Detect which cell encompasses the target text, then output its [x, y] center coordinate. 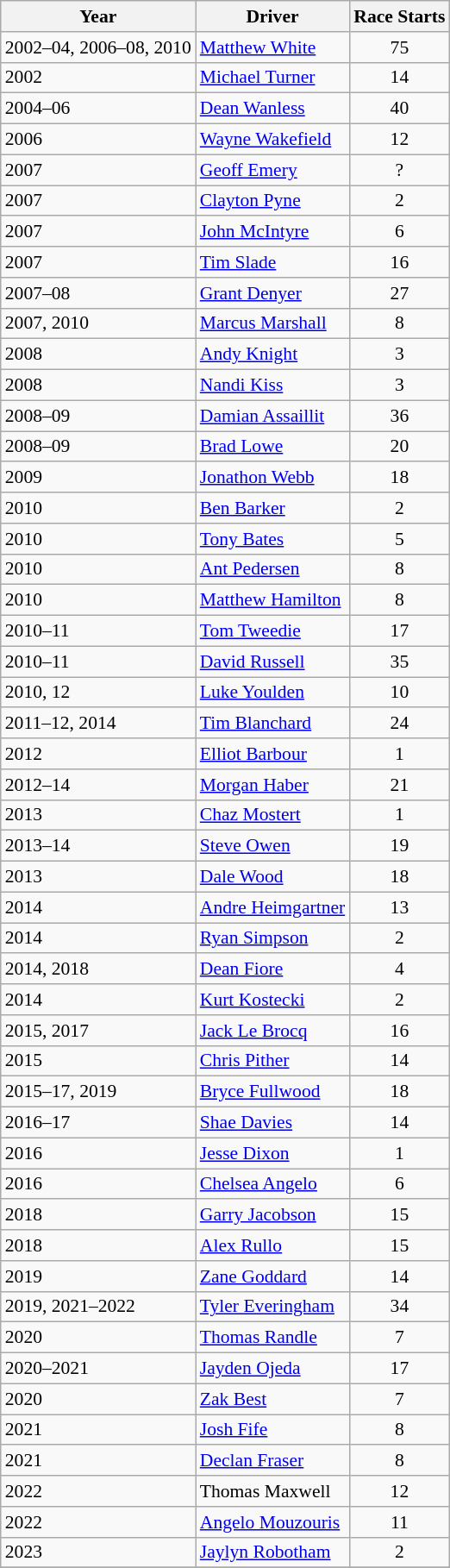
2015, 2017 [98, 1031]
Dean Fiore [272, 969]
Geoff Emery [272, 170]
2014, 2018 [98, 969]
Wayne Wakefield [272, 140]
Chelsea Angelo [272, 1184]
Clayton Pyne [272, 201]
13 [399, 907]
Driver [272, 16]
Jack Le Brocq [272, 1031]
21 [399, 785]
19 [399, 846]
40 [399, 109]
Damian Assaillit [272, 416]
2016–17 [98, 1123]
2007, 2010 [98, 323]
Kurt Kostecki [272, 1000]
Grant Denyer [272, 293]
Zak Best [272, 1399]
Jayden Ojeda [272, 1369]
Ryan Simpson [272, 938]
Thomas Randle [272, 1338]
Jesse Dixon [272, 1153]
Matthew Hamilton [272, 600]
David Russell [272, 662]
Marcus Marshall [272, 323]
Andy Knight [272, 354]
2015–17, 2019 [98, 1092]
Jonathon Webb [272, 478]
Bryce Fullwood [272, 1092]
Angelo Mouzouris [272, 1522]
2019, 2021–2022 [98, 1307]
Jaylyn Robotham [272, 1552]
Andre Heimgartner [272, 907]
Chris Pither [272, 1061]
Josh Fife [272, 1430]
Declan Fraser [272, 1461]
Tom Tweedie [272, 631]
35 [399, 662]
Garry Jacobson [272, 1215]
Race Starts [399, 16]
27 [399, 293]
Tony Bates [272, 539]
2002–04, 2006–08, 2010 [98, 47]
2010, 12 [98, 693]
Zane Goddard [272, 1276]
2012 [98, 754]
2015 [98, 1061]
36 [399, 416]
Shae Davies [272, 1123]
Year [98, 16]
2023 [98, 1552]
10 [399, 693]
5 [399, 539]
Matthew White [272, 47]
34 [399, 1307]
Tim Blanchard [272, 724]
Michael Turner [272, 78]
2004–06 [98, 109]
Chaz Mostert [272, 815]
75 [399, 47]
Steve Owen [272, 846]
2007–08 [98, 293]
Ant Pedersen [272, 569]
4 [399, 969]
24 [399, 724]
Tyler Everingham [272, 1307]
Brad Lowe [272, 447]
Morgan Haber [272, 785]
20 [399, 447]
John McIntyre [272, 232]
? [399, 170]
Dean Wanless [272, 109]
Elliot Barbour [272, 754]
Thomas Maxwell [272, 1491]
11 [399, 1522]
Nandi Kiss [272, 386]
2002 [98, 78]
2019 [98, 1276]
Dale Wood [272, 877]
2012–14 [98, 785]
2011–12, 2014 [98, 724]
2013–14 [98, 846]
Tim Slade [272, 262]
Alex Rullo [272, 1245]
2006 [98, 140]
Ben Barker [272, 508]
2020–2021 [98, 1369]
Luke Youlden [272, 693]
2009 [98, 478]
